Locate the cell with the specified text and output its [x, y] center coordinate. 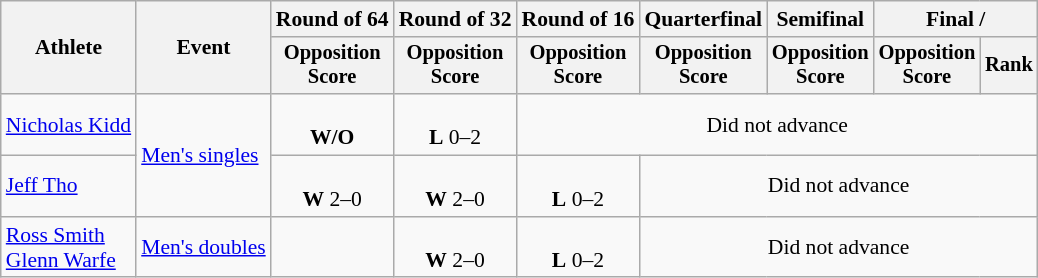
Round of 64 [332, 19]
Jeff Tho [68, 186]
Final / [956, 19]
Men's singles [204, 155]
Quarterfinal [703, 19]
Round of 16 [578, 19]
Round of 32 [456, 19]
W/O [332, 124]
Nicholas Kidd [68, 124]
Ross SmithGlenn Warfe [68, 248]
Semifinal [820, 19]
Rank [1009, 66]
Event [204, 48]
Athlete [68, 48]
Men's doubles [204, 248]
